For the text-containing cell, return its midpoint in (x, y) coordinate format. 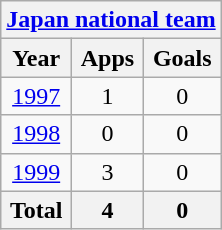
1998 (36, 134)
4 (108, 210)
3 (108, 172)
Apps (108, 58)
1997 (36, 96)
Japan national team (111, 20)
1 (108, 96)
1999 (36, 172)
Year (36, 58)
Total (36, 210)
Goals (182, 58)
